Capture the cell that displays the provided text and extract its [x, y] central coordinate. 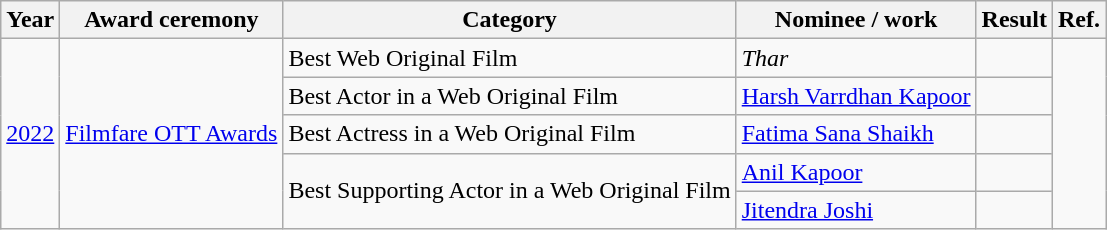
Nominee / work [856, 20]
Thar [856, 58]
Filmfare OTT Awards [172, 134]
Anil Kapoor [856, 172]
Best Web Original Film [510, 58]
Award ceremony [172, 20]
Result [1014, 20]
Best Actress in a Web Original Film [510, 134]
Best Supporting Actor in a Web Original Film [510, 191]
Year [30, 20]
Fatima Sana Shaikh [856, 134]
Best Actor in a Web Original Film [510, 96]
Ref. [1078, 20]
Category [510, 20]
Jitendra Joshi [856, 210]
2022 [30, 134]
Harsh Varrdhan Kapoor [856, 96]
